Return the [x, y] coordinate for the center point of the cell that contains the specified text.  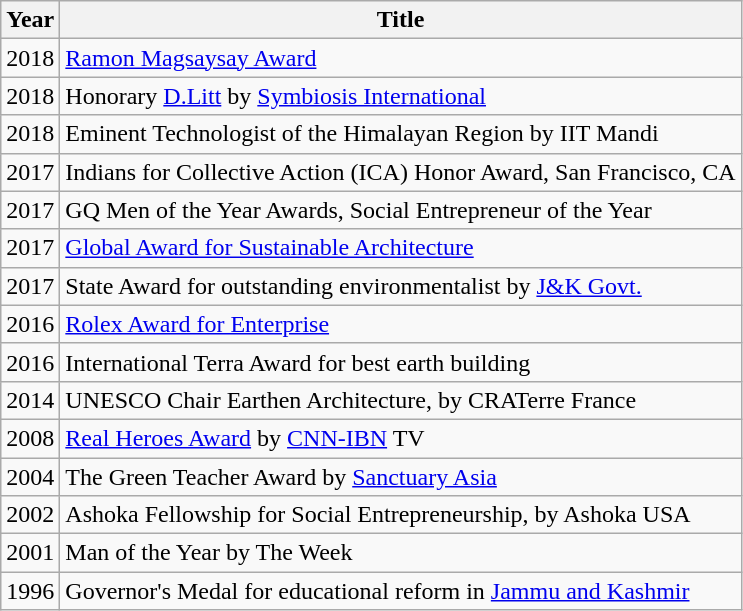
Eminent Technologist of the Himalayan Region by IIT Mandi [400, 134]
Governor's Medal for educational reform in Jammu and Kashmir [400, 591]
Ashoka Fellowship for Social Entrepreneurship, by Ashoka USA [400, 515]
GQ Men of the Year Awards, Social Entrepreneur of the Year [400, 210]
2004 [30, 477]
Rolex Award for Enterprise [400, 324]
1996 [30, 591]
2001 [30, 553]
Honorary D.Litt by Symbiosis International [400, 96]
2014 [30, 400]
Ramon Magsaysay Award [400, 58]
State Award for outstanding environmentalist by J&K Govt. [400, 286]
UNESCO Chair Earthen Architecture, by CRATerre France [400, 400]
Man of the Year by The Week [400, 553]
Global Award for Sustainable Architecture [400, 248]
2002 [30, 515]
Real Heroes Award by CNN-IBN TV [400, 438]
2008 [30, 438]
Indians for Collective Action (ICA) Honor Award, San Francisco, CA [400, 172]
Year [30, 20]
Title [400, 20]
The Green Teacher Award by Sanctuary Asia [400, 477]
International Terra Award for best earth building [400, 362]
